Output the (X, Y) coordinate of the center of the cell containing the given text.  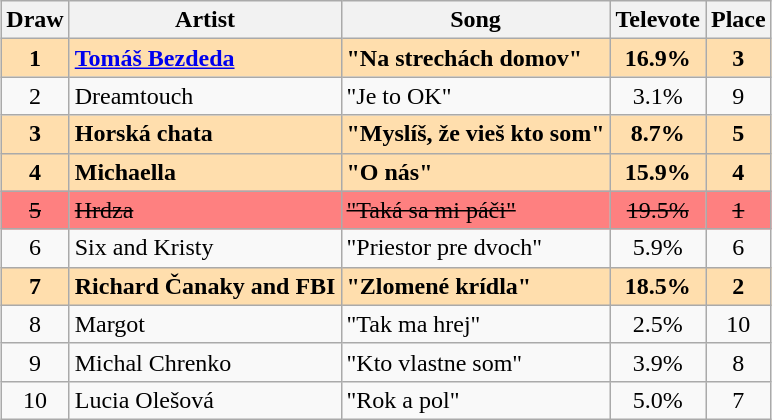
"Rok a pol" (476, 400)
Horská chata (205, 134)
16.9% (658, 58)
Song (476, 20)
"Na strechách domov" (476, 58)
3.1% (658, 96)
"Priestor pre dvoch" (476, 248)
"Tak ma hrej" (476, 324)
"Myslíš, že vieš kto som" (476, 134)
"Kto vlastne som" (476, 362)
Dreamtouch (205, 96)
18.5% (658, 286)
Place (739, 20)
5.0% (658, 400)
8.7% (658, 134)
Televote (658, 20)
3.9% (658, 362)
"Taká sa mi páči" (476, 210)
Hrdza (205, 210)
Artist (205, 20)
Tomáš Bezdeda (205, 58)
"Je to OK" (476, 96)
Michaella (205, 172)
"O nás" (476, 172)
Six and Kristy (205, 248)
Lucia Olešová (205, 400)
Richard Čanaky and FBI (205, 286)
Draw (35, 20)
Margot (205, 324)
2.5% (658, 324)
Michal Chrenko (205, 362)
5.9% (658, 248)
19.5% (658, 210)
"Zlomené krídla" (476, 286)
15.9% (658, 172)
